Scan for the cell matching the given text and deliver its [X, Y] coordinate at center. 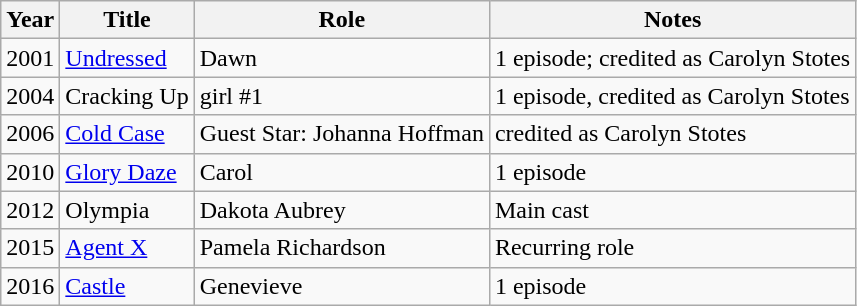
Olympia [127, 210]
Role [342, 20]
Pamela Richardson [342, 248]
Title [127, 20]
Agent X [127, 248]
2010 [30, 172]
Castle [127, 286]
Cold Case [127, 134]
2001 [30, 58]
credited as Carolyn Stotes [672, 134]
1 episode; credited as Carolyn Stotes [672, 58]
Recurring role [672, 248]
Glory Daze [127, 172]
1 episode, credited as Carolyn Stotes [672, 96]
Undressed [127, 58]
Dawn [342, 58]
Cracking Up [127, 96]
2016 [30, 286]
2012 [30, 210]
Dakota Aubrey [342, 210]
girl #1 [342, 96]
2006 [30, 134]
Main cast [672, 210]
Year [30, 20]
2015 [30, 248]
Carol [342, 172]
Guest Star: Johanna Hoffman [342, 134]
2004 [30, 96]
Genevieve [342, 286]
Notes [672, 20]
